Capture the cell that displays the provided text and extract its [X, Y] central coordinate. 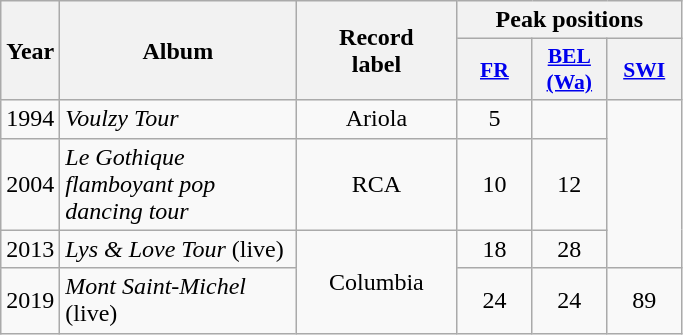
12 [570, 184]
2013 [30, 249]
2019 [30, 300]
Peak positions [570, 20]
Year [30, 50]
5 [494, 119]
SWI [644, 70]
1994 [30, 119]
18 [494, 249]
BEL (Wa) [570, 70]
Mont Saint-Michel (live) [178, 300]
Album [178, 50]
28 [570, 249]
10 [494, 184]
Lys & Love Tour (live) [178, 249]
Ariola [376, 119]
Columbia [376, 282]
Voulzy Tour [178, 119]
89 [644, 300]
Recordlabel [376, 50]
Le Gothique flamboyant pop dancing tour [178, 184]
RCA [376, 184]
2004 [30, 184]
FR [494, 70]
